Pinpoint the cell where the given text exists, returning its (X, Y) midpoint coordinate. 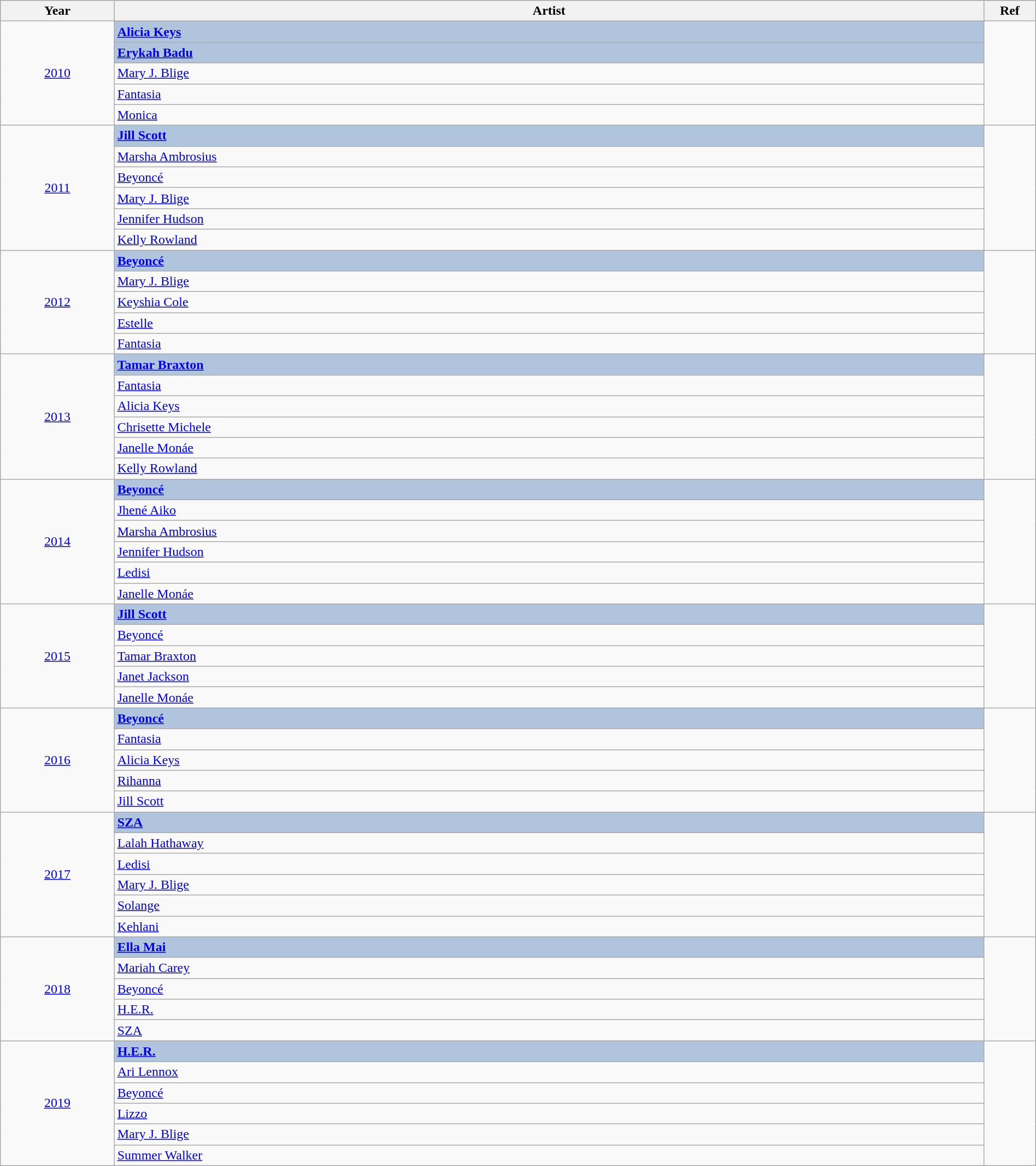
Lizzo (549, 1114)
2015 (57, 656)
Erykah Badu (549, 52)
Year (57, 11)
Janet Jackson (549, 677)
Mariah Carey (549, 968)
2011 (57, 188)
Jhené Aiko (549, 510)
Rihanna (549, 781)
Estelle (549, 323)
2013 (57, 417)
2018 (57, 989)
Lalah Hathaway (549, 843)
2012 (57, 302)
Ari Lennox (549, 1072)
2019 (57, 1103)
Ella Mai (549, 947)
Chrisette Michele (549, 427)
Solange (549, 905)
Ref (1010, 11)
Kehlani (549, 927)
2014 (57, 541)
2017 (57, 874)
Summer Walker (549, 1155)
Keyshia Cole (549, 302)
2010 (57, 73)
Monica (549, 115)
Artist (549, 11)
2016 (57, 760)
